For the text-containing cell, return its midpoint in [X, Y] coordinate format. 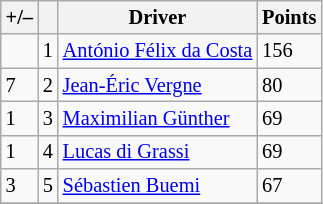
+/– [20, 17]
67 [289, 186]
Maximilian Günther [158, 118]
2 [48, 85]
Lucas di Grassi [158, 152]
Points [289, 17]
Sébastien Buemi [158, 186]
António Félix da Costa [158, 51]
Jean-Éric Vergne [158, 85]
5 [48, 186]
80 [289, 85]
7 [20, 85]
Driver [158, 17]
4 [48, 152]
156 [289, 51]
